From the cell containing the given text, extract its center point as (x, y) coordinate. 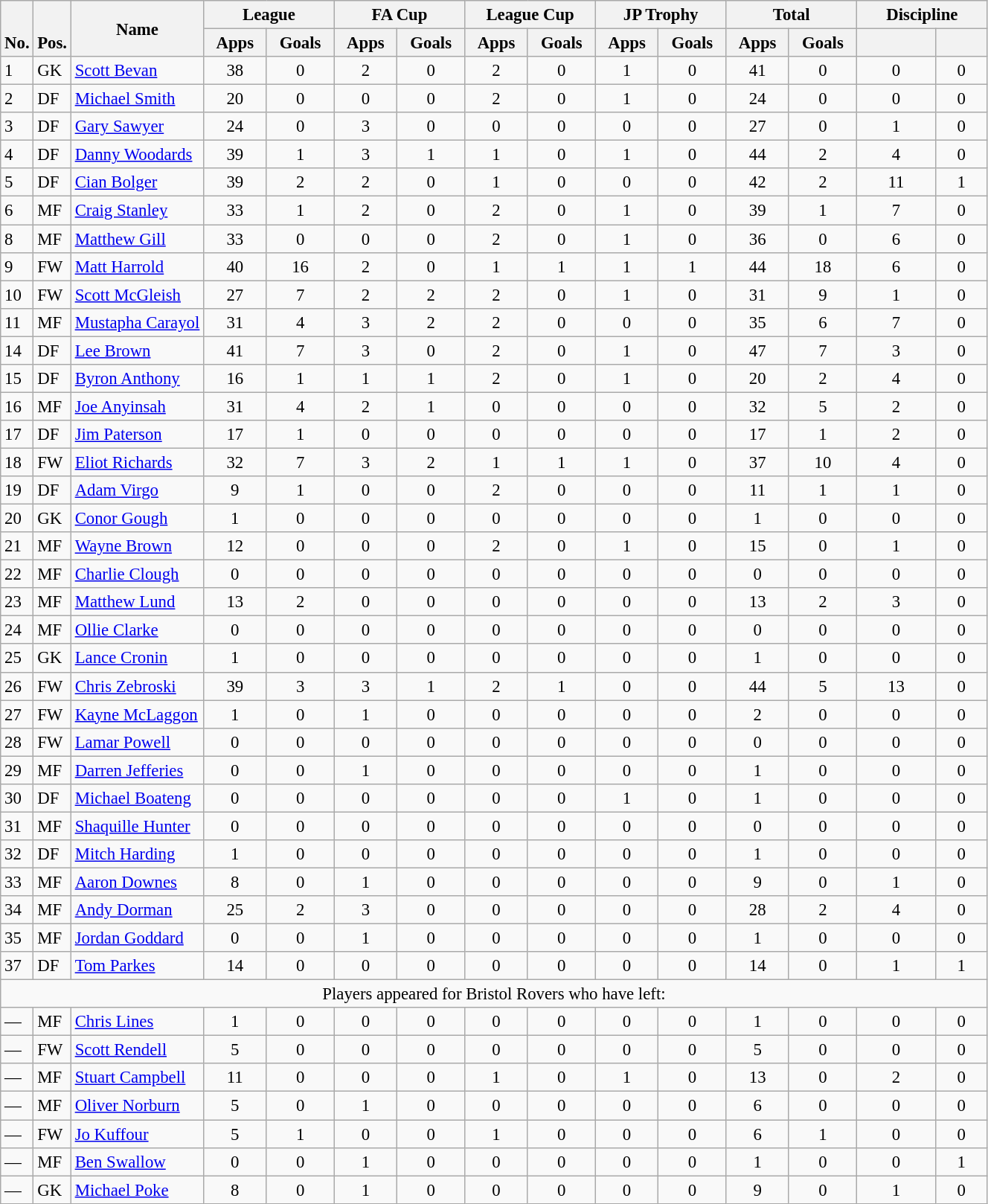
Jordan Goddard (137, 938)
38 (235, 71)
Players appeared for Bristol Rovers who have left: (494, 994)
Discipline (923, 15)
Ben Swallow (137, 1162)
23 (17, 602)
Lance Cronin (137, 659)
12 (235, 546)
Michael Poke (137, 1190)
Gary Sawyer (137, 127)
Mustapha Carayol (137, 322)
Matthew Lund (137, 602)
Shaquille Hunter (137, 826)
47 (757, 350)
Mitch Harding (137, 854)
League Cup (530, 15)
Oliver Norburn (137, 1106)
Scott McGleish (137, 295)
30 (17, 798)
Craig Stanley (137, 211)
19 (17, 490)
34 (17, 910)
Michael Boateng (137, 798)
Joe Anyinsah (137, 406)
Stuart Campbell (137, 1078)
Adam Virgo (137, 490)
Eliot Richards (137, 462)
Scott Bevan (137, 71)
No. (17, 28)
Michael Smith (137, 99)
Cian Bolger (137, 182)
Danny Woodards (137, 155)
League (269, 15)
40 (235, 266)
Andy Dorman (137, 910)
22 (17, 574)
FA Cup (400, 15)
Darren Jefferies (137, 770)
Aaron Downes (137, 882)
Ollie Clarke (137, 630)
Chris Zebroski (137, 686)
Charlie Clough (137, 574)
Wayne Brown (137, 546)
JP Trophy (661, 15)
Chris Lines (137, 1022)
29 (17, 770)
36 (757, 239)
Lee Brown (137, 350)
Jo Kuffour (137, 1134)
Matthew Gill (137, 239)
42 (757, 182)
26 (17, 686)
Name (137, 28)
Scott Rendell (137, 1050)
Pos. (52, 28)
Lamar Powell (137, 742)
Tom Parkes (137, 966)
Total (792, 15)
Kayne McLaggon (137, 714)
21 (17, 546)
Matt Harrold (137, 266)
Conor Gough (137, 519)
Jim Paterson (137, 435)
Byron Anthony (137, 379)
